From the cell containing the given text, extract its center point as (X, Y) coordinate. 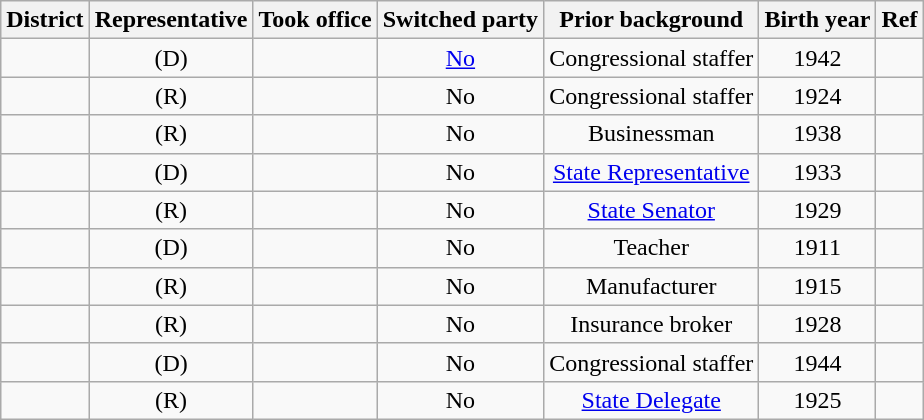
Businessman (652, 134)
Birth year (818, 20)
1924 (818, 96)
Switched party (460, 20)
Took office (315, 20)
State Senator (652, 210)
1938 (818, 134)
1911 (818, 248)
1929 (818, 210)
1915 (818, 286)
Ref (900, 20)
1933 (818, 172)
State Delegate (652, 400)
District (45, 20)
1928 (818, 324)
1925 (818, 400)
Insurance broker (652, 324)
Teacher (652, 248)
Manufacturer (652, 286)
1942 (818, 58)
State Representative (652, 172)
Representative (171, 20)
1944 (818, 362)
Prior background (652, 20)
